Return the [X, Y] coordinate for the center point of the cell that contains the specified text.  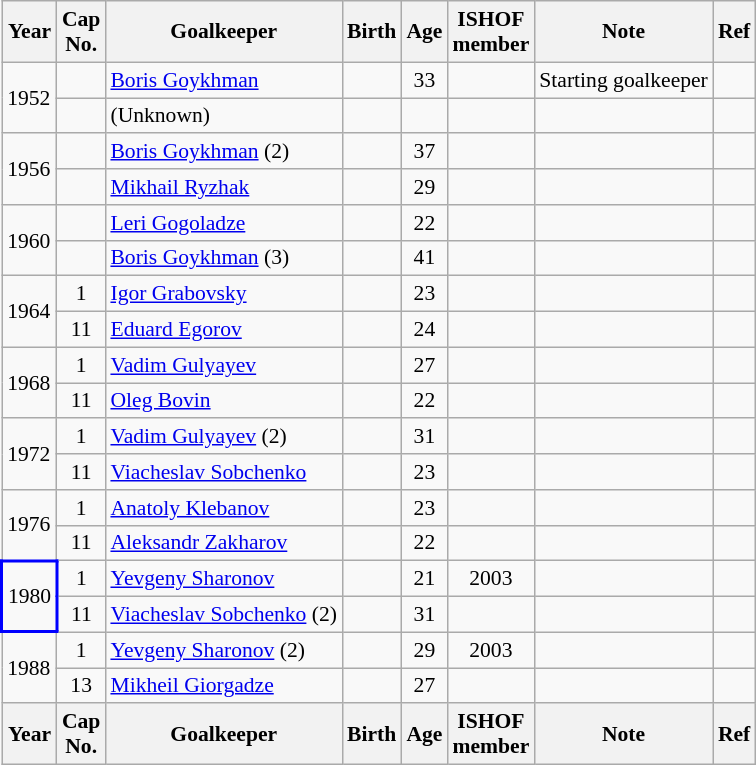
37 [424, 152]
Mikhail Ryzhak [224, 187]
Vadim Gulyayev (2) [224, 437]
13 [82, 686]
Oleg Bovin [224, 401]
1960 [30, 240]
(Unknown) [224, 116]
Starting goalkeeper [624, 80]
41 [424, 258]
Viacheslav Sobchenko (2) [224, 615]
Viacheslav Sobchenko [224, 472]
Yevgeny Sharonov [224, 579]
Eduard Egorov [224, 330]
1972 [30, 454]
1952 [30, 98]
1964 [30, 312]
Boris Goykhman [224, 80]
Yevgeny Sharonov (2) [224, 650]
1980 [30, 596]
Boris Goykhman (2) [224, 152]
1988 [30, 668]
1956 [30, 170]
Anatoly Klebanov [224, 508]
24 [424, 330]
Boris Goykhman (3) [224, 258]
Vadim Gulyayev [224, 365]
Mikheil Giorgadze [224, 686]
Leri Gogoladze [224, 223]
1976 [30, 526]
1968 [30, 382]
Igor Grabovsky [224, 294]
Aleksandr Zakharov [224, 543]
33 [424, 80]
21 [424, 579]
